Extract the (x, y) coordinate from the center of the cell holding the provided text.  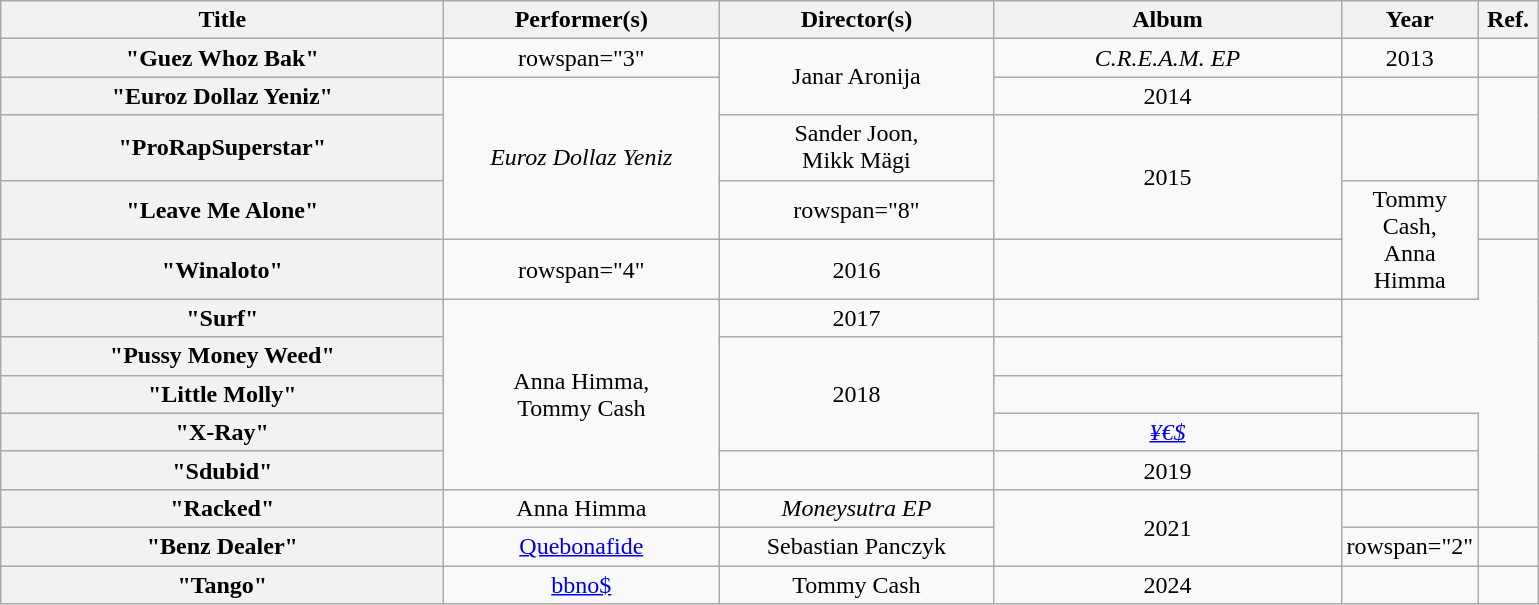
rowspan="8" (856, 210)
rowspan="4" (582, 270)
"Leave Me Alone" (222, 210)
C.R.E.A.M. EP (1168, 58)
2017 (856, 318)
"Benz Dealer" (222, 546)
Janar Aronija (856, 77)
2013 (1410, 58)
"Surf" (222, 318)
"Little Molly" (222, 394)
Year (1410, 20)
Tommy Cash, Anna Himma (1410, 240)
"Euroz Dollaz Yeniz" (222, 96)
"ProRapSuperstar" (222, 148)
2018 (856, 394)
rowspan="3" (582, 58)
Sebastian Panczyk (856, 546)
2024 (1168, 585)
Ref. (1508, 20)
"Winaloto" (222, 270)
"Tango" (222, 585)
"X-Ray" (222, 432)
Euroz Dollaz Yeniz (582, 158)
Title (222, 20)
2014 (1168, 96)
bbno$ (582, 585)
Quebonafide (582, 546)
2015 (1168, 178)
Anna Himma (582, 508)
"Guez Whoz Bak" (222, 58)
"Sdubid" (222, 470)
2019 (1168, 470)
¥€$ (1168, 432)
2021 (1168, 527)
Anna Himma, Tommy Cash (582, 394)
"Racked" (222, 508)
Performer(s) (582, 20)
"Pussy Money Weed" (222, 356)
Director(s) (856, 20)
2016 (856, 270)
Album (1168, 20)
Sander Joon, Mikk Mägi (856, 148)
Moneysutra EP (856, 508)
rowspan="2" (1410, 546)
Tommy Cash (856, 585)
